Determine the (x, y) coordinate at the center of the cell enclosing the given text.  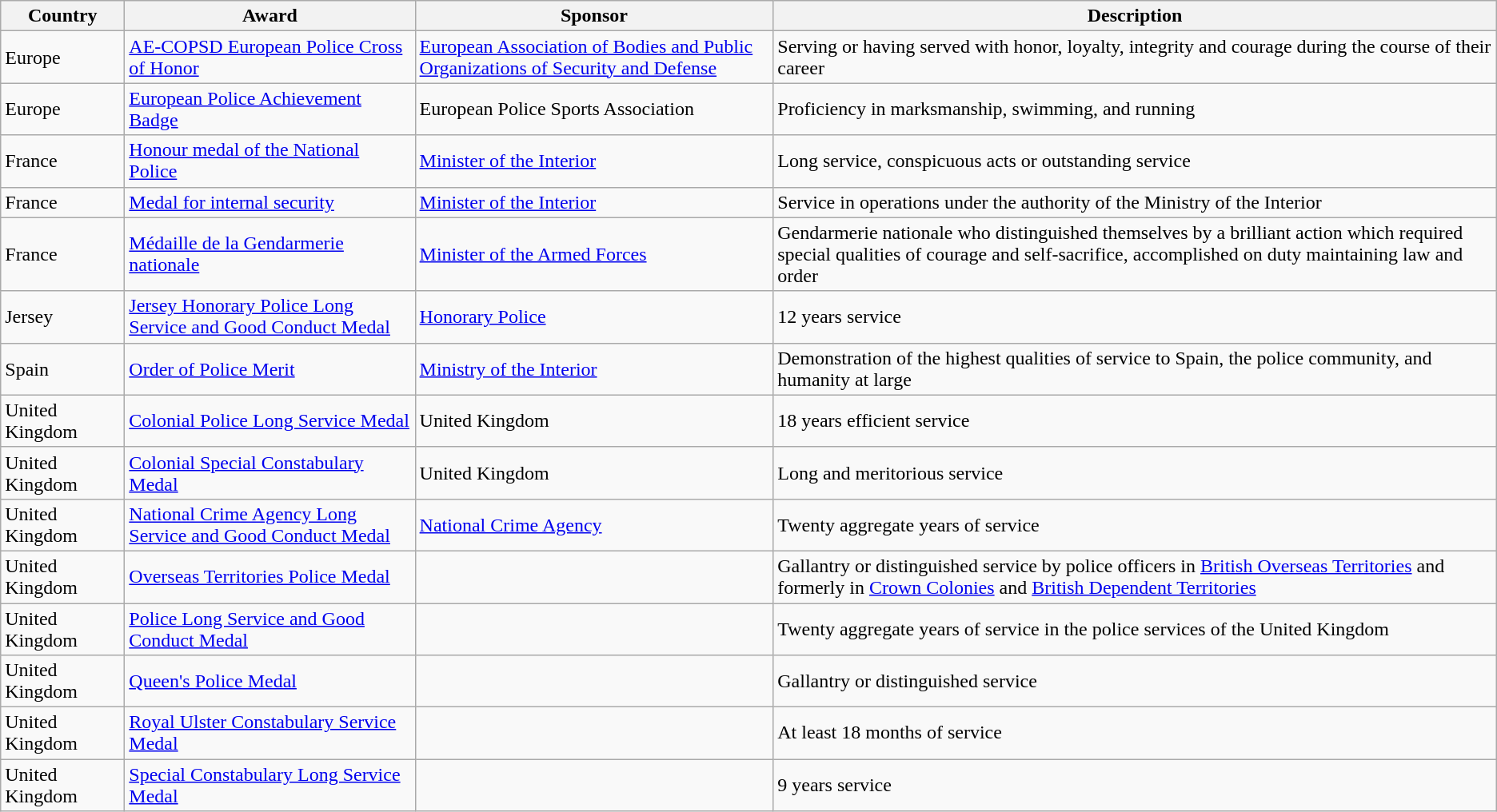
Minister of the Armed Forces (594, 254)
Jersey Honorary Police Long Service and Good Conduct Medal (270, 316)
Queen's Police Medal (270, 681)
Police Long Service and Good Conduct Medal (270, 628)
Overseas Territories Police Medal (270, 577)
Ministry of the Interior (594, 369)
Order of Police Merit (270, 369)
National Crime Agency Long Service and Good Conduct Medal (270, 524)
Medal for internal security (270, 202)
Honour medal of the National Police (270, 161)
Médaille de la Gendarmerie nationale (270, 254)
Honorary Police (594, 316)
Demonstration of the highest qualities of service to Spain, the police community, and humanity at large (1135, 369)
Sponsor (594, 16)
Colonial Police Long Service Medal (270, 420)
Jersey (62, 316)
Long service, conspicuous acts or outstanding service (1135, 161)
Colonial Special Constabulary Medal (270, 473)
European Police Achievement Badge (270, 109)
Long and meritorious service (1135, 473)
12 years service (1135, 316)
Twenty aggregate years of service (1135, 524)
Special Constabulary Long Service Medal (270, 785)
Twenty aggregate years of service in the police services of the United Kingdom (1135, 628)
Royal Ulster Constabulary Service Medal (270, 734)
AE-COPSD European Police Cross of Honor (270, 58)
18 years efficient service (1135, 420)
Serving or having served with honor, loyalty, integrity and courage during the course of their career (1135, 58)
National Crime Agency (594, 524)
Description (1135, 16)
Proficiency in marksmanship, swimming, and running (1135, 109)
9 years service (1135, 785)
At least 18 months of service (1135, 734)
Service in operations under the authority of the Ministry of the Interior (1135, 202)
Gallantry or distinguished service (1135, 681)
Spain (62, 369)
Award (270, 16)
European Association of Bodies and Public Organizations of Security and Defense (594, 58)
Country (62, 16)
European Police Sports Association (594, 109)
